Find where the given text appears and provide that cell's center as [X, Y] coordinate. 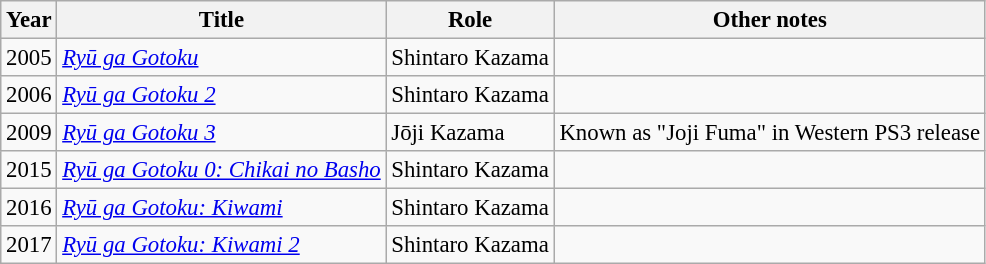
2017 [29, 245]
Jōji Kazama [470, 133]
Ryū ga Gotoku [222, 58]
Known as "Joji Fuma" in Western PS3 release [770, 133]
Title [222, 20]
2005 [29, 58]
Ryū ga Gotoku 0: Chikai no Basho [222, 170]
Other notes [770, 20]
Role [470, 20]
2006 [29, 95]
Ryū ga Gotoku: Kiwami 2 [222, 245]
2015 [29, 170]
2016 [29, 208]
Ryū ga Gotoku 3 [222, 133]
Ryū ga Gotoku: Kiwami [222, 208]
Year [29, 20]
2009 [29, 133]
Ryū ga Gotoku 2 [222, 95]
